Find where the given text appears and provide that cell's center as [x, y] coordinate. 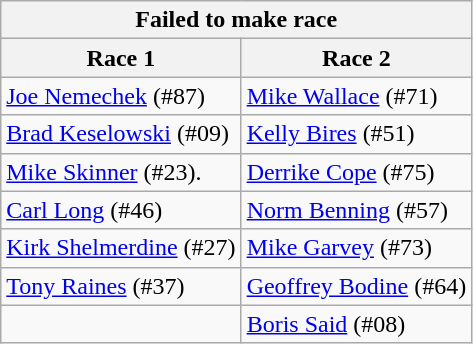
Carl Long (#46) [121, 210]
Race 2 [356, 58]
Boris Said (#08) [356, 324]
Mike Skinner (#23). [121, 172]
Norm Benning (#57) [356, 210]
Brad Keselowski (#09) [121, 134]
Joe Nemechek (#87) [121, 96]
Failed to make race [236, 20]
Kirk Shelmerdine (#27) [121, 248]
Kelly Bires (#51) [356, 134]
Mike Garvey (#73) [356, 248]
Race 1 [121, 58]
Mike Wallace (#71) [356, 96]
Derrike Cope (#75) [356, 172]
Tony Raines (#37) [121, 286]
Geoffrey Bodine (#64) [356, 286]
